Pinpoint the cell where the given text exists, returning its (X, Y) midpoint coordinate. 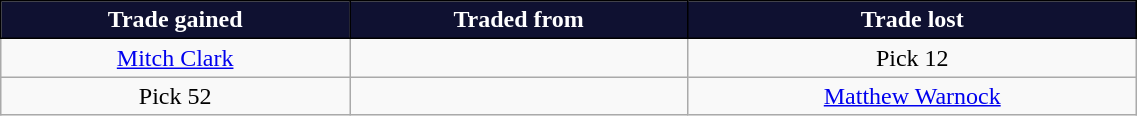
Pick 52 (176, 96)
Traded from (519, 20)
Trade gained (176, 20)
Pick 12 (912, 58)
Mitch Clark (176, 58)
Matthew Warnock (912, 96)
Trade lost (912, 20)
